Identify which cell holds the provided text, then report its (X, Y) central coordinate. 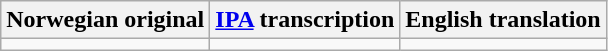
IPA transcription (305, 20)
English translation (503, 20)
Norwegian original (106, 20)
